Determine the (X, Y) coordinate at the center of the cell enclosing the given text.  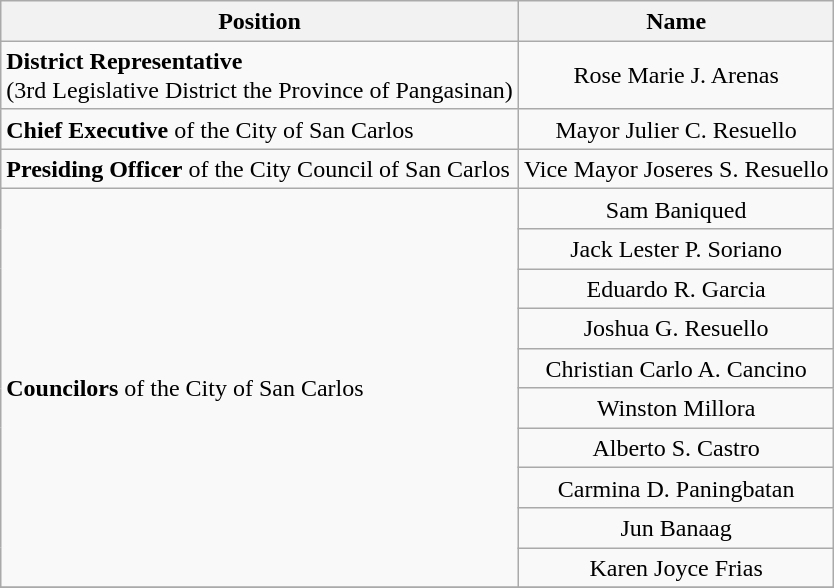
Rose Marie J. Arenas (676, 76)
Presiding Officer of the City Council of San Carlos (260, 169)
Vice Mayor Joseres S. Resuello (676, 169)
Winston Millora (676, 408)
Alberto S. Castro (676, 448)
Mayor Julier C. Resuello (676, 129)
Jack Lester P. Soriano (676, 249)
Sam Baniqued (676, 209)
Christian Carlo A. Cancino (676, 368)
Eduardo R. Garcia (676, 289)
Joshua G. Resuello (676, 328)
Position (260, 21)
Councilors of the City of San Carlos (260, 388)
Carmina D. Paningbatan (676, 488)
Name (676, 21)
District Representative(3rd Legislative District the Province of Pangasinan) (260, 76)
Karen Joyce Frias (676, 568)
Jun Banaag (676, 528)
Chief Executive of the City of San Carlos (260, 129)
